Capture the cell that displays the provided text and extract its [x, y] central coordinate. 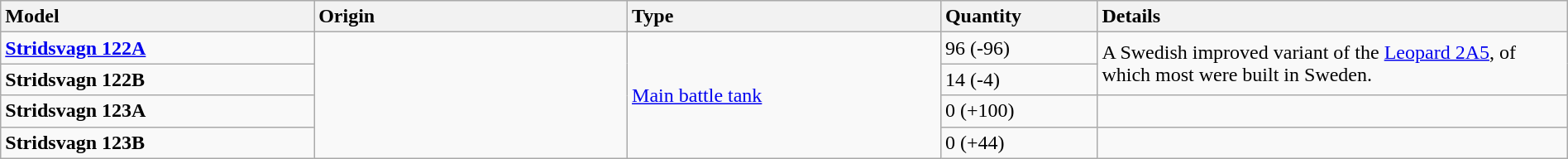
0 (+100) [1019, 111]
Strids­vagn 123A [157, 111]
Type [784, 17]
14 (-4) [1019, 79]
96 (-96) [1019, 48]
Model [157, 17]
A Swedish improved variant of the Leopard 2A5, of which most were built in Sweden. [1332, 64]
0 (+44) [1019, 142]
Strids­vagn 122B [157, 79]
Strids­vagn 123B [157, 142]
Details [1332, 17]
Origin [471, 17]
Main battle tank [784, 95]
Quantity [1019, 17]
Strids­vagn 122A [157, 48]
